From the cell containing the given text, extract its center point as (X, Y) coordinate. 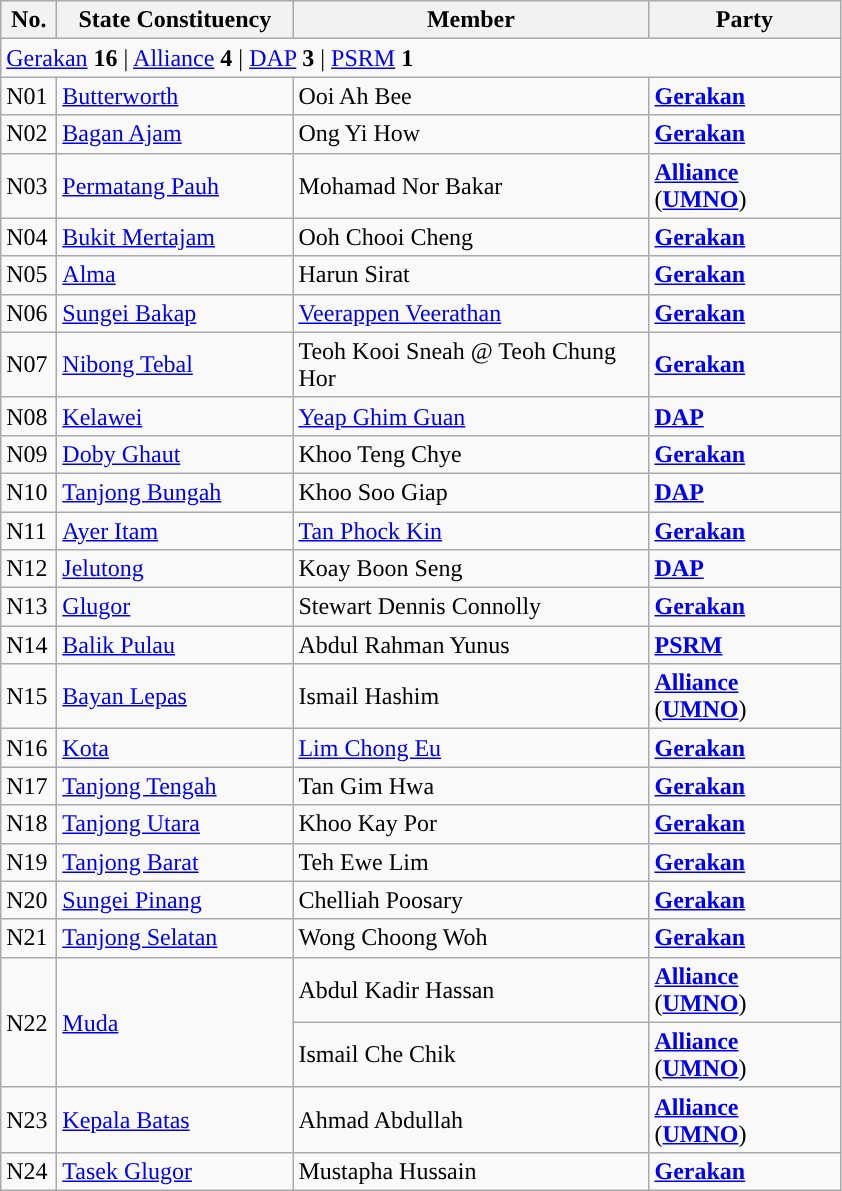
N01 (29, 96)
Tanjong Barat (175, 862)
N24 (29, 1171)
Tanjong Utara (175, 824)
Kota (175, 748)
Lim Chong Eu (471, 748)
N07 (29, 364)
N09 (29, 454)
Kepala Batas (175, 1120)
Butterworth (175, 96)
Abdul Kadir Hassan (471, 990)
N18 (29, 824)
N13 (29, 607)
Teoh Kooi Sneah @ Teoh Chung Hor (471, 364)
N11 (29, 531)
N19 (29, 862)
Bayan Lepas (175, 696)
N23 (29, 1120)
N08 (29, 416)
Tasek Glugor (175, 1171)
Ismail Che Chik (471, 1054)
Doby Ghaut (175, 454)
Sungei Pinang (175, 900)
Tan Gim Hwa (471, 786)
Party (744, 20)
N12 (29, 569)
Harun Sirat (471, 275)
Jelutong (175, 569)
PSRM (744, 645)
N17 (29, 786)
Ayer Itam (175, 531)
N15 (29, 696)
Alma (175, 275)
Tanjong Selatan (175, 938)
Veerappen Veerathan (471, 313)
Khoo Soo Giap (471, 492)
Bukit Mertajam (175, 237)
N21 (29, 938)
Chelliah Poosary (471, 900)
N16 (29, 748)
N10 (29, 492)
Khoo Teng Chye (471, 454)
Ismail Hashim (471, 696)
Teh Ewe Lim (471, 862)
Member (471, 20)
Tanjong Bungah (175, 492)
Ooh Chooi Cheng (471, 237)
Abdul Rahman Yunus (471, 645)
N04 (29, 237)
Stewart Dennis Connolly (471, 607)
Glugor (175, 607)
Koay Boon Seng (471, 569)
Yeap Ghim Guan (471, 416)
State Constituency (175, 20)
Gerakan 16 | Alliance 4 | DAP 3 | PSRM 1 (420, 58)
Tan Phock Kin (471, 531)
Muda (175, 1022)
N05 (29, 275)
Khoo Kay Por (471, 824)
N03 (29, 186)
N06 (29, 313)
Mustapha Hussain (471, 1171)
Bagan Ajam (175, 134)
Ong Yi How (471, 134)
N14 (29, 645)
N20 (29, 900)
Mohamad Nor Bakar (471, 186)
Ooi Ah Bee (471, 96)
Wong Choong Woh (471, 938)
Permatang Pauh (175, 186)
N02 (29, 134)
Sungei Bakap (175, 313)
Tanjong Tengah (175, 786)
Nibong Tebal (175, 364)
Ahmad Abdullah (471, 1120)
Balik Pulau (175, 645)
No. (29, 20)
N22 (29, 1022)
Kelawei (175, 416)
